Provide the (x, y) coordinate of the cell's center where the given text is located.  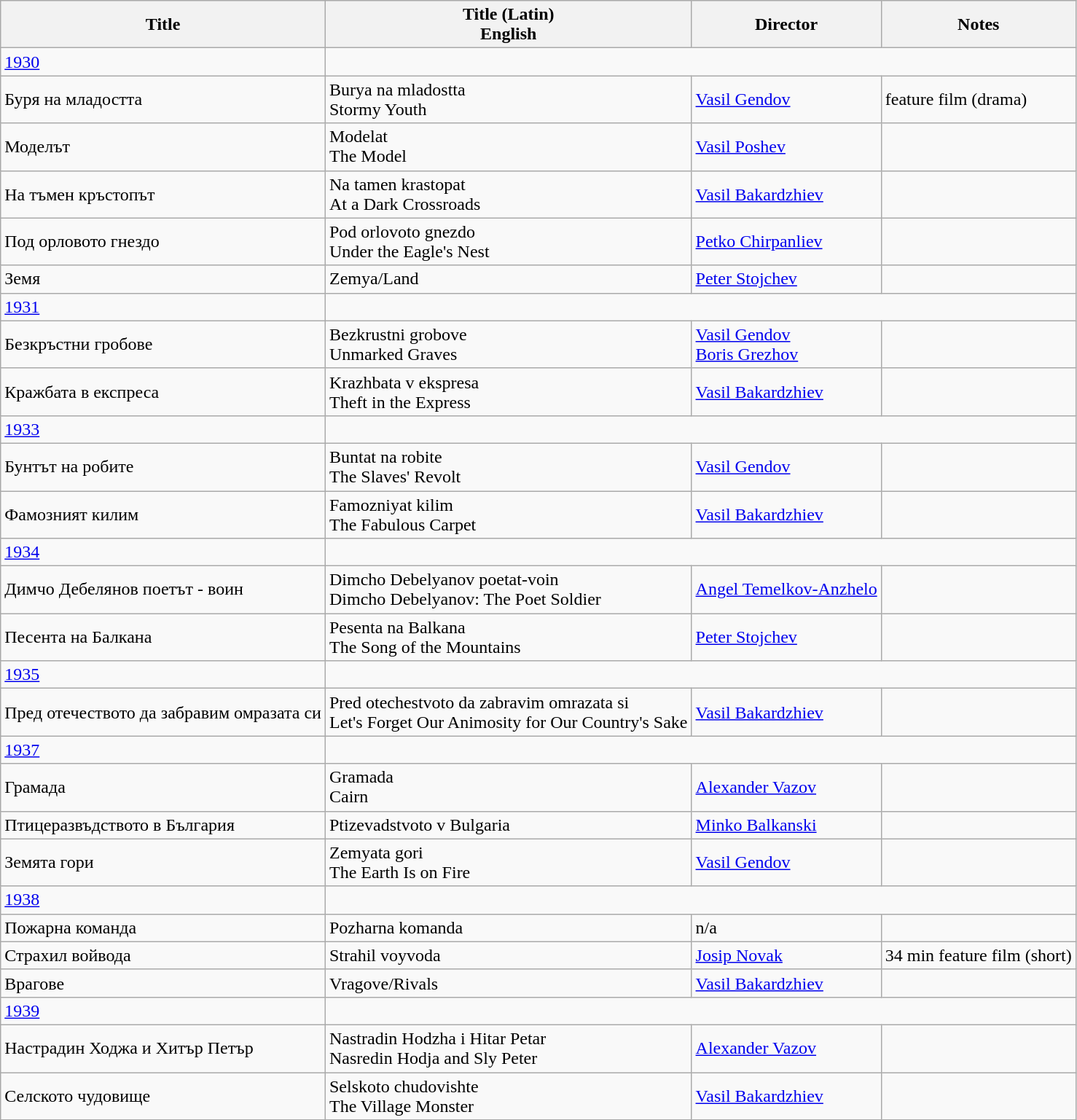
Josip Novak (786, 955)
Врагове (163, 983)
Пожарна команда (163, 928)
Petko Chirpanliev (786, 242)
Title (163, 25)
ModelatThe Model (509, 147)
Minko Balkanski (786, 825)
Na tamen krastopatAt a Dark Crossroads (509, 194)
Krazhbata v ekspresaTheft in the Express (509, 392)
Director (786, 25)
Pod orlovoto gnezdoUnder the Eagle's Nest (509, 242)
1930 (163, 62)
1933 (163, 429)
Vasil GendovBoris Grezhov (786, 344)
Кражбата в експреса (163, 392)
Земя (163, 279)
Pred otechestvoto da zabravim omrazata siLet's Forget Our Animosity for Our Country's Sake (509, 713)
1934 (163, 552)
Песента на Балкана (163, 637)
Nastradin Hodzha i Hitar PetarNasredin Hodja and Sly Peter (509, 1048)
Ptizevadstvoto v Bulgaria (509, 825)
Zemyata goriThe Earth Is on Fire (509, 863)
Бунтът на робите (163, 466)
Моделът (163, 147)
1939 (163, 1011)
1937 (163, 750)
Vasil Poshev (786, 147)
1935 (163, 675)
Famozniyat kilimThe Fabulous Carpet (509, 514)
Strahil voyvoda (509, 955)
Пред отечеството да забравим омразата си (163, 713)
1931 (163, 307)
Dimcho Debelyanov poetat-voinDimcho Debelyanov: The Poet Soldier (509, 590)
Burya na mladosttaStormy Youth (509, 99)
Notes (978, 25)
Страхил войвода (163, 955)
n/a (786, 928)
Земята гори (163, 863)
Selskoto chudovishteThe Village Monster (509, 1096)
Безкръстни гробове (163, 344)
Грамада (163, 787)
Title (Latin)English (509, 25)
Vragove/Rivals (509, 983)
Buntat na robiteThe Slaves' Revolt (509, 466)
Bezkrustni groboveUnmarked Graves (509, 344)
1938 (163, 900)
feature film (drama) (978, 99)
Птицеразвъдството в България (163, 825)
Фамозният килим (163, 514)
Буря на младостта (163, 99)
Димчо Дебелянов поетът - воин (163, 590)
Angel Temelkov-Anzhelo (786, 590)
Селското чудовище (163, 1096)
34 min feature film (short) (978, 955)
Zemya/Land (509, 279)
Pozharna komanda (509, 928)
Pesenta na BalkanaThe Song of the Mountains (509, 637)
Под орловото гнездо (163, 242)
GramadaCairn (509, 787)
На тъмен кръстопът (163, 194)
Настрадин Ходжа и Хитър Петър (163, 1048)
